From the cell containing the given text, extract its center point as (x, y) coordinate. 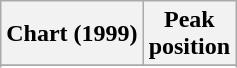
Peakposition (189, 34)
Chart (1999) (72, 34)
